Capture the cell that displays the provided text and extract its [X, Y] central coordinate. 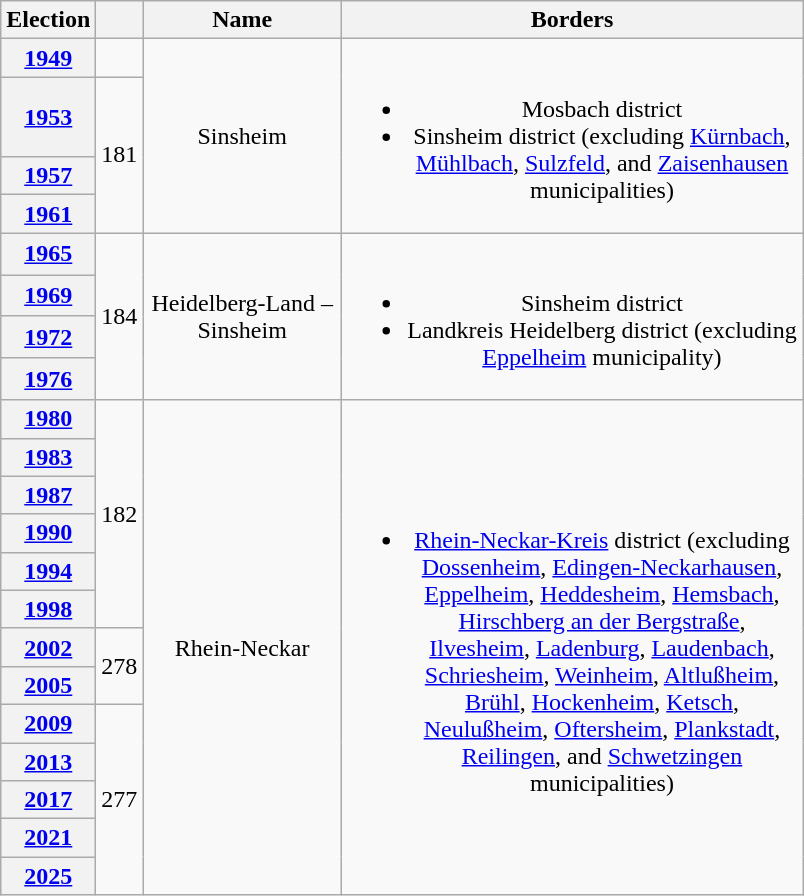
1961 [48, 214]
2005 [48, 685]
1994 [48, 571]
1972 [48, 337]
182 [120, 514]
1980 [48, 419]
Mosbach districtSinsheim district (excluding Kürnbach, Mühlbach, Sulzfeld, and Zaisenhausen municipalities) [572, 136]
278 [120, 666]
1976 [48, 379]
Heidelberg-Land – Sinsheim [242, 316]
Rhein-Neckar [242, 648]
Sinsheim [242, 136]
2009 [48, 723]
1987 [48, 495]
Borders [572, 20]
1998 [48, 609]
Election [48, 20]
1965 [48, 254]
1983 [48, 457]
1949 [48, 58]
1953 [48, 117]
181 [120, 155]
1957 [48, 176]
2025 [48, 876]
1990 [48, 533]
277 [120, 799]
1969 [48, 296]
184 [120, 316]
Sinsheim districtLandkreis Heidelberg district (excluding Eppelheim municipality) [572, 316]
2002 [48, 647]
2017 [48, 800]
Name [242, 20]
2013 [48, 761]
2021 [48, 838]
